Extract the (X, Y) coordinate from the center of the cell holding the provided text.  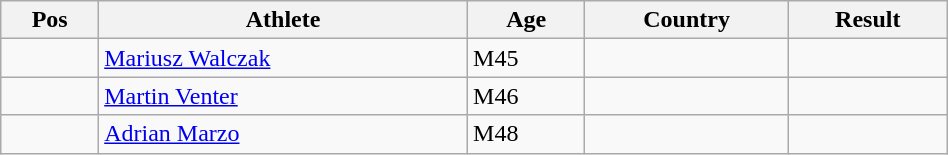
Result (868, 20)
M45 (526, 58)
Martin Venter (284, 96)
Mariusz Walczak (284, 58)
M46 (526, 96)
Country (686, 20)
Pos (50, 20)
M48 (526, 134)
Age (526, 20)
Adrian Marzo (284, 134)
Athlete (284, 20)
